Return the (X, Y) coordinate for the center point of the cell that contains the specified text.  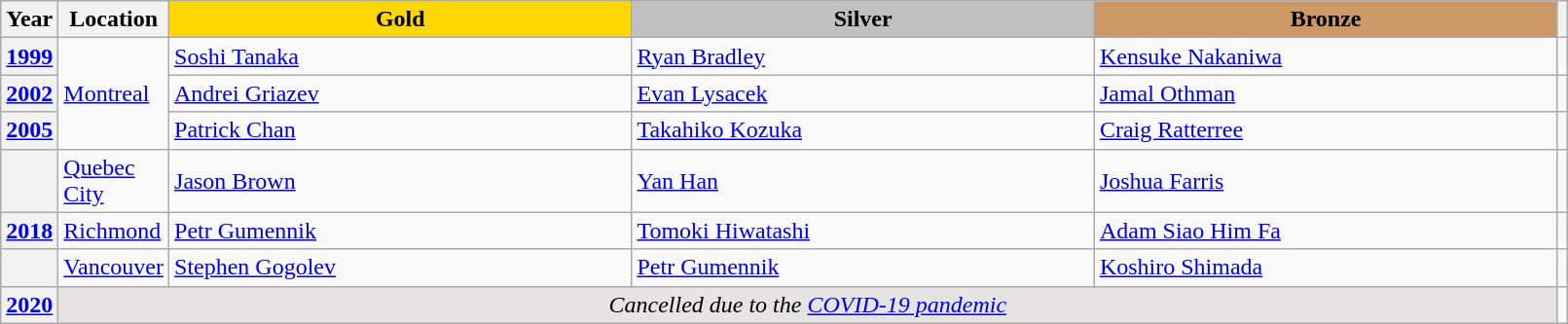
Patrick Chan (401, 130)
2005 (29, 130)
Ryan Bradley (862, 56)
Location (114, 19)
Kensuke Nakaniwa (1326, 56)
Andrei Griazev (401, 93)
Adam Siao Him Fa (1326, 231)
Jason Brown (401, 181)
Jamal Othman (1326, 93)
2018 (29, 231)
Bronze (1326, 19)
Cancelled due to the COVID-19 pandemic (808, 305)
Takahiko Kozuka (862, 130)
1999 (29, 56)
Evan Lysacek (862, 93)
Gold (401, 19)
Stephen Gogolev (401, 268)
Montreal (114, 93)
Soshi Tanaka (401, 56)
Year (29, 19)
Craig Ratterree (1326, 130)
Richmond (114, 231)
2020 (29, 305)
Quebec City (114, 181)
Vancouver (114, 268)
Silver (862, 19)
Tomoki Hiwatashi (862, 231)
Joshua Farris (1326, 181)
Yan Han (862, 181)
Koshiro Shimada (1326, 268)
2002 (29, 93)
